Capture the cell that displays the provided text and extract its [X, Y] central coordinate. 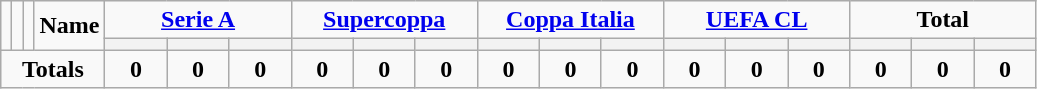
Supercoppa [384, 20]
UEFA CL [757, 20]
Name [70, 26]
Coppa Italia [570, 20]
Totals [53, 69]
Total [943, 20]
Serie A [198, 20]
